For the text-containing cell, return its midpoint in (x, y) coordinate format. 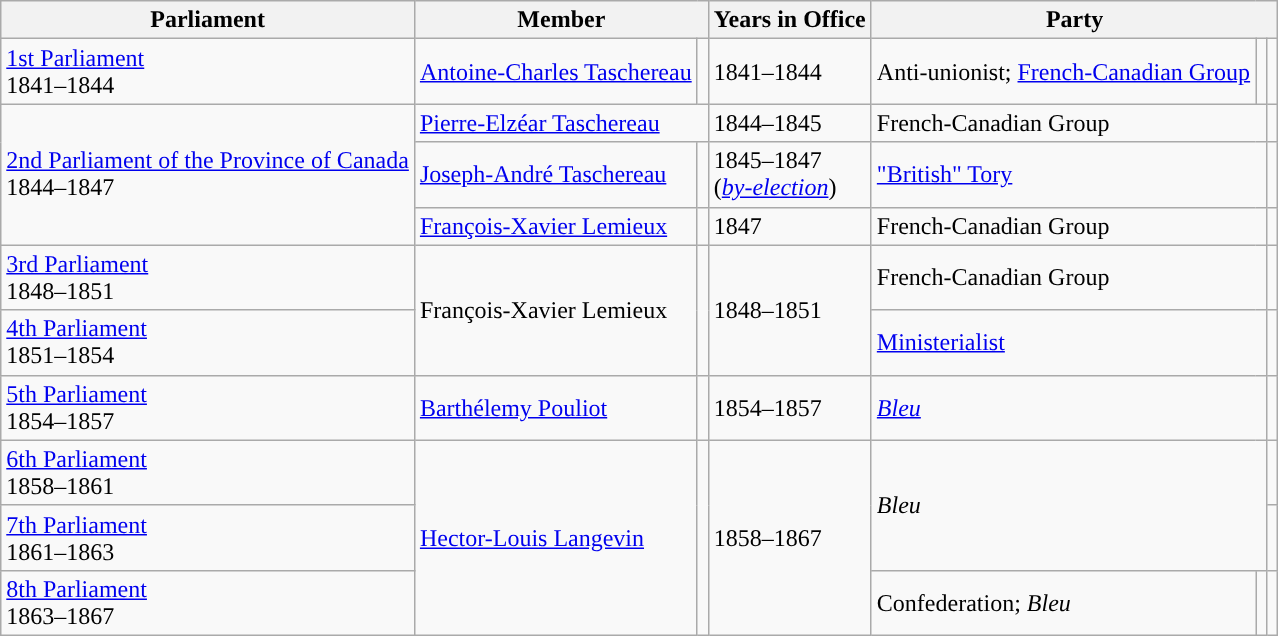
1845–1847 (by-election) (790, 174)
Pierre-Elzéar Taschereau (561, 123)
"British" Tory (1068, 174)
2nd Parliament of the Province of Canada 1844–1847 (208, 174)
7th Parliament 1861–1863 (208, 538)
1st Parliament1841–1844 (208, 72)
1841–1844 (790, 72)
Antoine-Charles Taschereau (556, 72)
1848–1851 (790, 310)
Confederation; Bleu (1063, 602)
Anti-unionist; French-Canadian Group (1063, 72)
Parliament (208, 20)
Barthélemy Pouliot (556, 408)
Hector-Louis Langevin (556, 538)
Joseph-André Taschereau (556, 174)
8th Parliament 1863–1867 (208, 602)
Member (561, 20)
6th Parliament 1858–1861 (208, 472)
3rd Parliament 1848–1851 (208, 278)
4th Parliament 1851–1854 (208, 342)
1858–1867 (790, 538)
Years in Office (790, 20)
1844–1845 (790, 123)
1847 (790, 226)
1854–1857 (790, 408)
Party (1074, 20)
Ministerialist (1068, 342)
5th Parliament 1854–1857 (208, 408)
